Scan for the cell matching the given text and deliver its (x, y) coordinate at center. 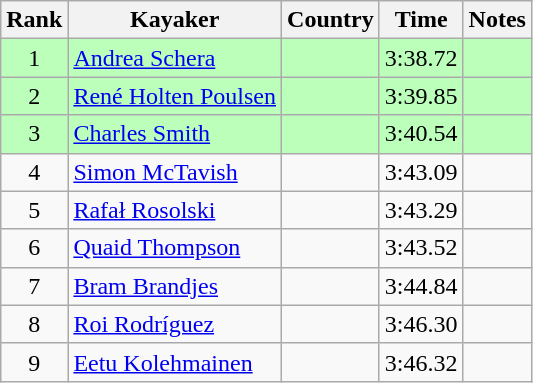
7 (34, 286)
3:46.32 (421, 362)
3:46.30 (421, 324)
3:38.72 (421, 58)
Rafał Rosolski (175, 210)
4 (34, 172)
Rank (34, 20)
Kayaker (175, 20)
Notes (497, 20)
Eetu Kolehmainen (175, 362)
5 (34, 210)
9 (34, 362)
René Holten Poulsen (175, 96)
3:43.09 (421, 172)
Bram Brandjes (175, 286)
3:39.85 (421, 96)
3:40.54 (421, 134)
2 (34, 96)
Simon McTavish (175, 172)
8 (34, 324)
Country (331, 20)
3:43.29 (421, 210)
1 (34, 58)
Charles Smith (175, 134)
3:43.52 (421, 248)
3:44.84 (421, 286)
3 (34, 134)
Time (421, 20)
Quaid Thompson (175, 248)
6 (34, 248)
Andrea Schera (175, 58)
Roi Rodríguez (175, 324)
